Return [X, Y] of the center of cell containing provided text 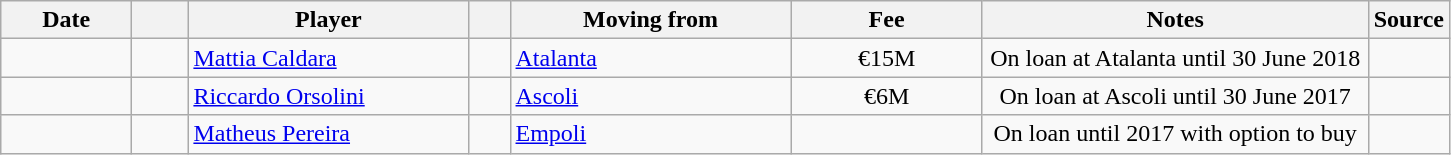
Date [66, 20]
Source [1408, 20]
On loan at Atalanta until 30 June 2018 [1175, 58]
€15M [886, 58]
On loan at Ascoli until 30 June 2017 [1175, 96]
Moving from [650, 20]
Riccardo Orsolini [328, 96]
€6M [886, 96]
Atalanta [650, 58]
Mattia Caldara [328, 58]
Matheus Pereira [328, 134]
Player [328, 20]
Notes [1175, 20]
On loan until 2017 with option to buy [1175, 134]
Fee [886, 20]
Ascoli [650, 96]
Empoli [650, 134]
